Search for the cell housing the specified text and yield its [x, y] center coordinate. 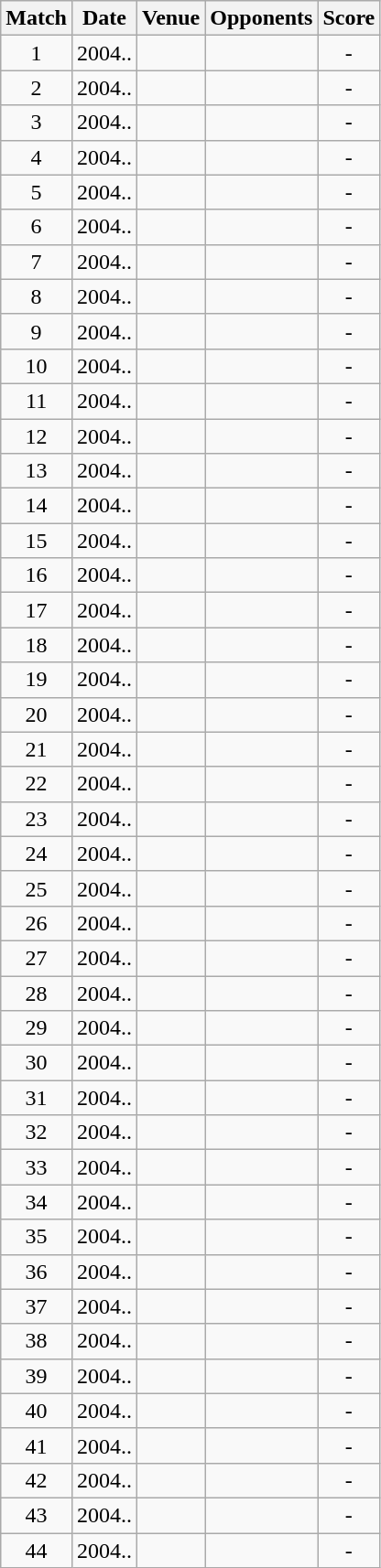
18 [37, 645]
7 [37, 262]
4 [37, 157]
14 [37, 506]
43 [37, 1515]
39 [37, 1376]
38 [37, 1341]
22 [37, 784]
44 [37, 1551]
36 [37, 1272]
35 [37, 1237]
27 [37, 958]
12 [37, 436]
11 [37, 401]
42 [37, 1480]
15 [37, 541]
31 [37, 1098]
Opponents [262, 18]
13 [37, 471]
34 [37, 1202]
19 [37, 680]
5 [37, 192]
21 [37, 749]
20 [37, 714]
32 [37, 1133]
Match [37, 18]
37 [37, 1306]
8 [37, 296]
28 [37, 993]
9 [37, 331]
1 [37, 53]
3 [37, 123]
Score [349, 18]
30 [37, 1063]
2 [37, 88]
33 [37, 1167]
Venue [171, 18]
16 [37, 575]
10 [37, 366]
Date [104, 18]
23 [37, 819]
26 [37, 923]
41 [37, 1445]
24 [37, 854]
25 [37, 888]
29 [37, 1028]
6 [37, 227]
40 [37, 1411]
17 [37, 610]
